Locate the cell with the specified text and output its [X, Y] center coordinate. 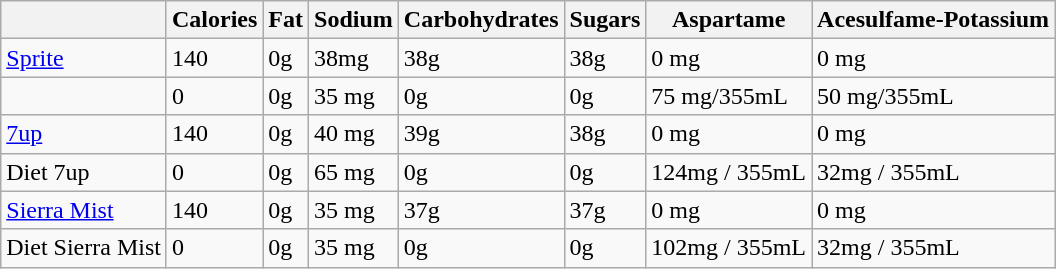
Sodium [354, 20]
102mg / 355mL [729, 248]
Acesulfame-Potassium [934, 20]
38mg [354, 58]
Fat [286, 20]
7up [84, 134]
124mg / 355mL [729, 172]
39g [481, 134]
75 mg/355mL [729, 96]
Sugars [605, 20]
50 mg/355mL [934, 96]
65 mg [354, 172]
Diet Sierra Mist [84, 248]
Diet 7up [84, 172]
Carbohydrates [481, 20]
Calories [214, 20]
40 mg [354, 134]
Aspartame [729, 20]
Sierra Mist [84, 210]
Sprite [84, 58]
